Scan for the cell matching the given text and deliver its (x, y) coordinate at center. 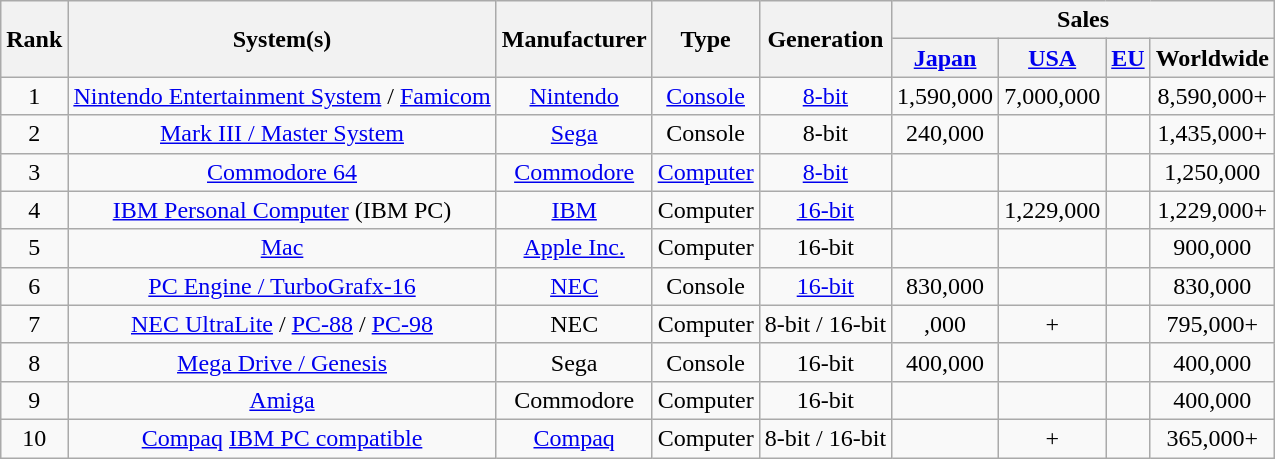
Mega Drive / Genesis (282, 362)
Rank (34, 39)
1,229,000+ (1212, 210)
IBM Personal Computer (IBM PC) (282, 210)
Worldwide (1212, 58)
3 (34, 172)
1 (34, 96)
Compaq (574, 438)
IBM (574, 210)
Sales (1084, 20)
Generation (825, 39)
7 (34, 324)
Mark III / Master System (282, 134)
PC Engine / TurboGrafx-16 (282, 286)
1,435,000+ (1212, 134)
6 (34, 286)
1,250,000 (1212, 172)
2 (34, 134)
Nintendo Entertainment System / Famicom (282, 96)
System(s) (282, 39)
Mac (282, 248)
9 (34, 400)
Japan (946, 58)
365,000+ (1212, 438)
Compaq IBM PC compatible (282, 438)
Nintendo (574, 96)
Commodore 64 (282, 172)
900,000 (1212, 248)
4 (34, 210)
1,229,000 (1052, 210)
7,000,000 (1052, 96)
USA (1052, 58)
1,590,000 (946, 96)
240,000 (946, 134)
Apple Inc. (574, 248)
EU (1128, 58)
,000 (946, 324)
8 (34, 362)
5 (34, 248)
Type (706, 39)
NEC UltraLite / PC-88 / PC-98 (282, 324)
Amiga (282, 400)
795,000+ (1212, 324)
10 (34, 438)
8,590,000+ (1212, 96)
Manufacturer (574, 39)
